From the cell containing the given text, extract its center point as (x, y) coordinate. 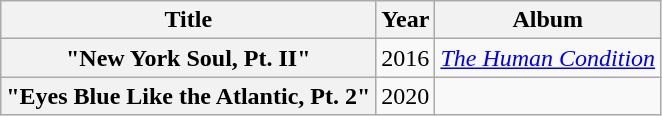
Year (406, 20)
"Eyes Blue Like the Atlantic, Pt. 2" (188, 96)
Title (188, 20)
"New York Soul, Pt. II" (188, 58)
The Human Condition (548, 58)
Album (548, 20)
2020 (406, 96)
2016 (406, 58)
